For the text-containing cell, return its midpoint in [x, y] coordinate format. 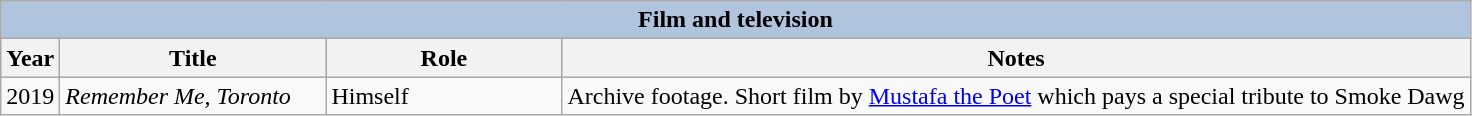
Archive footage. Short film by Mustafa the Poet which pays a special tribute to Smoke Dawg [1016, 96]
Title [193, 58]
Remember Me, Toronto [193, 96]
Film and television [736, 20]
Himself [444, 96]
Role [444, 58]
2019 [30, 96]
Notes [1016, 58]
Year [30, 58]
